Locate the cell with the specified text and output its (x, y) center coordinate. 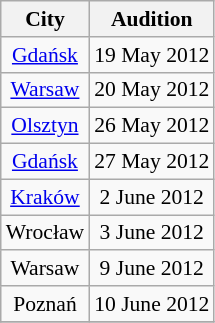
3 June 2012 (152, 233)
9 June 2012 (152, 269)
2 June 2012 (152, 197)
Poznań (45, 304)
26 May 2012 (152, 126)
Kraków (45, 197)
City (45, 19)
20 May 2012 (152, 90)
10 June 2012 (152, 304)
Olsztyn (45, 126)
27 May 2012 (152, 162)
Audition (152, 19)
19 May 2012 (152, 55)
Wrocław (45, 233)
